Return [X, Y] of the center of cell containing provided text 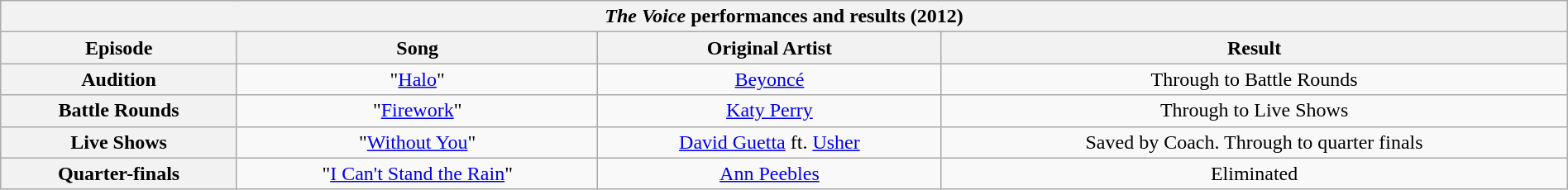
"Halo" [417, 79]
Quarter-finals [119, 173]
"Firework" [417, 111]
Eliminated [1254, 173]
Saved by Coach. Through to quarter finals [1254, 142]
Episode [119, 48]
Through to Live Shows [1254, 111]
Beyoncé [769, 79]
The Voice performances and results (2012) [784, 17]
Original Artist [769, 48]
Battle Rounds [119, 111]
Audition [119, 79]
"Without You" [417, 142]
Song [417, 48]
David Guetta ft. Usher [769, 142]
Through to Battle Rounds [1254, 79]
Result [1254, 48]
Ann Peebles [769, 173]
Katy Perry [769, 111]
Live Shows [119, 142]
"I Can't Stand the Rain" [417, 173]
